Find where the given text appears and provide that cell's center as (x, y) coordinate. 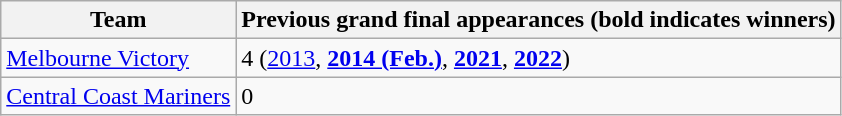
Central Coast Mariners (118, 96)
0 (538, 96)
Melbourne Victory (118, 58)
Previous grand final appearances (bold indicates winners) (538, 20)
Team (118, 20)
4 (2013, 2014 (Feb.), 2021, 2022) (538, 58)
